Return (X, Y) of the center of cell containing provided text 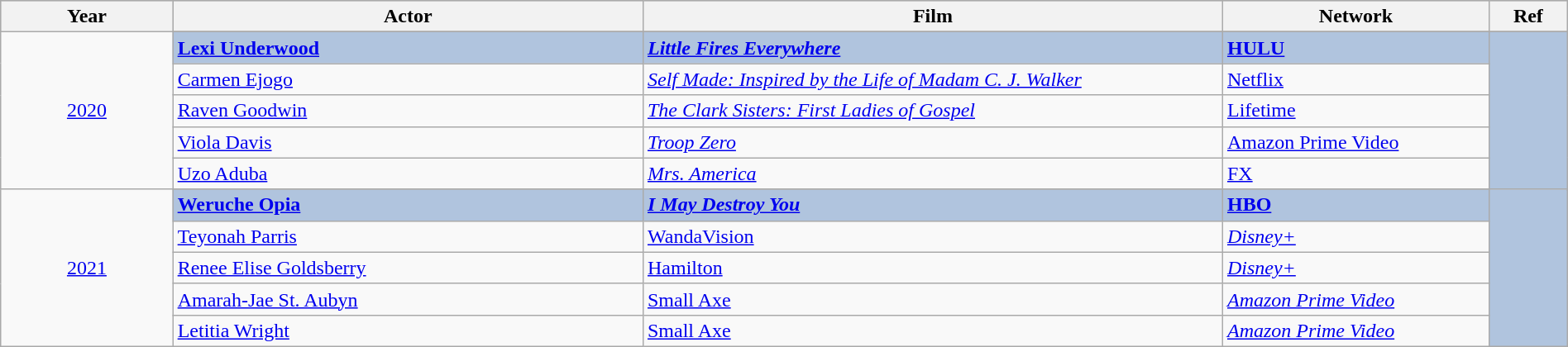
Ref (1528, 17)
HBO (1355, 205)
Raven Goodwin (408, 111)
FX (1355, 173)
Lexi Underwood (408, 48)
Renee Elise Goldsberry (408, 268)
Network (1355, 17)
Troop Zero (933, 142)
Viola Davis (408, 142)
Film (933, 17)
Self Made: Inspired by the Life of Madam C. J. Walker (933, 79)
Amarah-Jae St. Aubyn (408, 299)
Carmen Ejogo (408, 79)
Lifetime (1355, 111)
Actor (408, 17)
Letitia Wright (408, 330)
Little Fires Everywhere (933, 48)
Netflix (1355, 79)
2021 (87, 268)
Mrs. America (933, 173)
HULU (1355, 48)
Uzo Aduba (408, 173)
2020 (87, 111)
I May Destroy You (933, 205)
Weruche Opia (408, 205)
Teyonah Parris (408, 236)
Hamilton (933, 268)
Year (87, 17)
The Clark Sisters: First Ladies of Gospel (933, 111)
WandaVision (933, 236)
